Capture the cell that displays the provided text and extract its [X, Y] central coordinate. 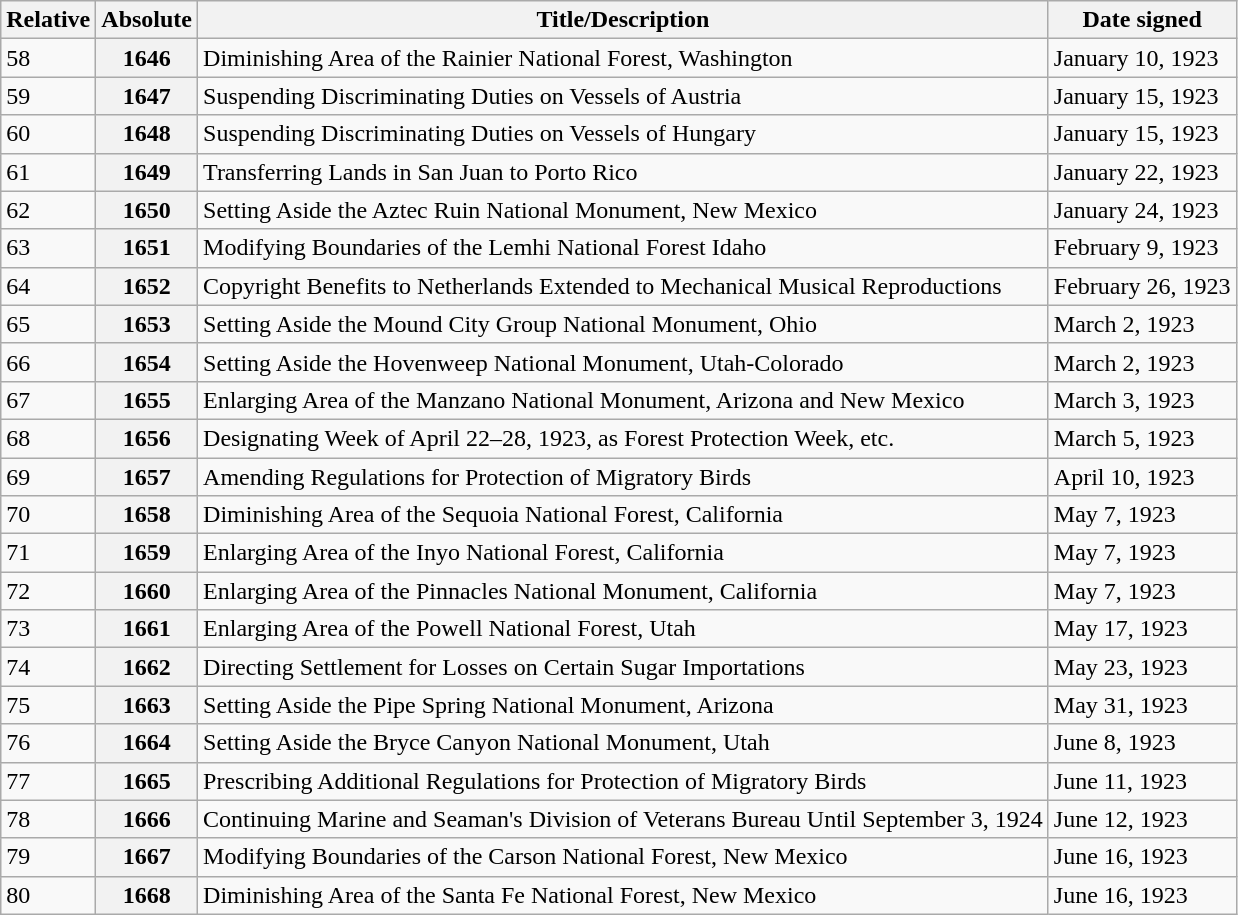
1668 [147, 895]
1660 [147, 591]
67 [48, 400]
1667 [147, 857]
78 [48, 819]
70 [48, 515]
April 10, 1923 [1142, 477]
1662 [147, 667]
Absolute [147, 20]
Title/Description [624, 20]
February 26, 1923 [1142, 286]
January 24, 1923 [1142, 210]
1655 [147, 400]
Setting Aside the Hovenweep National Monument, Utah-Colorado [624, 362]
69 [48, 477]
Enlarging Area of the Pinnacles National Monument, California [624, 591]
Modifying Boundaries of the Lemhi National Forest Idaho [624, 248]
63 [48, 248]
Transferring Lands in San Juan to Porto Rico [624, 172]
68 [48, 438]
1663 [147, 705]
1659 [147, 553]
Setting Aside the Aztec Ruin National Monument, New Mexico [624, 210]
1664 [147, 743]
74 [48, 667]
Setting Aside the Bryce Canyon National Monument, Utah [624, 743]
72 [48, 591]
March 3, 1923 [1142, 400]
1651 [147, 248]
1658 [147, 515]
Amending Regulations for Protection of Migratory Birds [624, 477]
1657 [147, 477]
1654 [147, 362]
Date signed [1142, 20]
1666 [147, 819]
Suspending Discriminating Duties on Vessels of Hungary [624, 134]
Suspending Discriminating Duties on Vessels of Austria [624, 96]
65 [48, 324]
Continuing Marine and Seaman's Division of Veterans Bureau Until September 3, 1924 [624, 819]
1653 [147, 324]
Diminishing Area of the Sequoia National Forest, California [624, 515]
1665 [147, 781]
Enlarging Area of the Manzano National Monument, Arizona and New Mexico [624, 400]
February 9, 1923 [1142, 248]
June 8, 1923 [1142, 743]
77 [48, 781]
Setting Aside the Pipe Spring National Monument, Arizona [624, 705]
1649 [147, 172]
May 31, 1923 [1142, 705]
Diminishing Area of the Santa Fe National Forest, New Mexico [624, 895]
76 [48, 743]
Directing Settlement for Losses on Certain Sugar Importations [624, 667]
1647 [147, 96]
66 [48, 362]
1650 [147, 210]
June 12, 1923 [1142, 819]
60 [48, 134]
Setting Aside the Mound City Group National Monument, Ohio [624, 324]
59 [48, 96]
Relative [48, 20]
1646 [147, 58]
1652 [147, 286]
Diminishing Area of the Rainier National Forest, Washington [624, 58]
75 [48, 705]
January 22, 1923 [1142, 172]
79 [48, 857]
Copyright Benefits to Netherlands Extended to Mechanical Musical Reproductions [624, 286]
61 [48, 172]
1656 [147, 438]
Prescribing Additional Regulations for Protection of Migratory Birds [624, 781]
71 [48, 553]
March 5, 1923 [1142, 438]
64 [48, 286]
June 11, 1923 [1142, 781]
January 10, 1923 [1142, 58]
Enlarging Area of the Inyo National Forest, California [624, 553]
Enlarging Area of the Powell National Forest, Utah [624, 629]
73 [48, 629]
Modifying Boundaries of the Carson National Forest, New Mexico [624, 857]
80 [48, 895]
May 17, 1923 [1142, 629]
1661 [147, 629]
58 [48, 58]
62 [48, 210]
1648 [147, 134]
May 23, 1923 [1142, 667]
Designating Week of April 22–28, 1923, as Forest Protection Week, etc. [624, 438]
